Identify which cell holds the provided text, then report its [x, y] central coordinate. 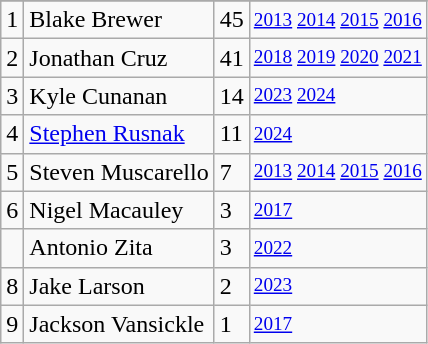
2018 2019 2020 2021 [338, 58]
2024 [338, 134]
14 [232, 96]
45 [232, 20]
Jackson Vansickle [119, 324]
Kyle Cunanan [119, 96]
2023 2024 [338, 96]
Nigel Macauley [119, 210]
2023 [338, 286]
6 [12, 210]
41 [232, 58]
Steven Muscarello [119, 172]
Jake Larson [119, 286]
Antonio Zita [119, 248]
11 [232, 134]
Jonathan Cruz [119, 58]
Blake Brewer [119, 20]
8 [12, 286]
5 [12, 172]
Stephen Rusnak [119, 134]
2022 [338, 248]
9 [12, 324]
7 [232, 172]
4 [12, 134]
